Scan for the cell matching the given text and deliver its (X, Y) coordinate at center. 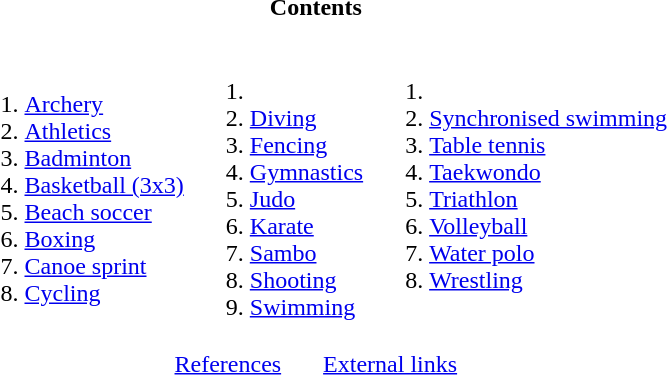
DivingFencingGymnasticsJudoKarateSamboShootingSwimming (276, 186)
